Scan for the cell matching the given text and deliver its (x, y) coordinate at center. 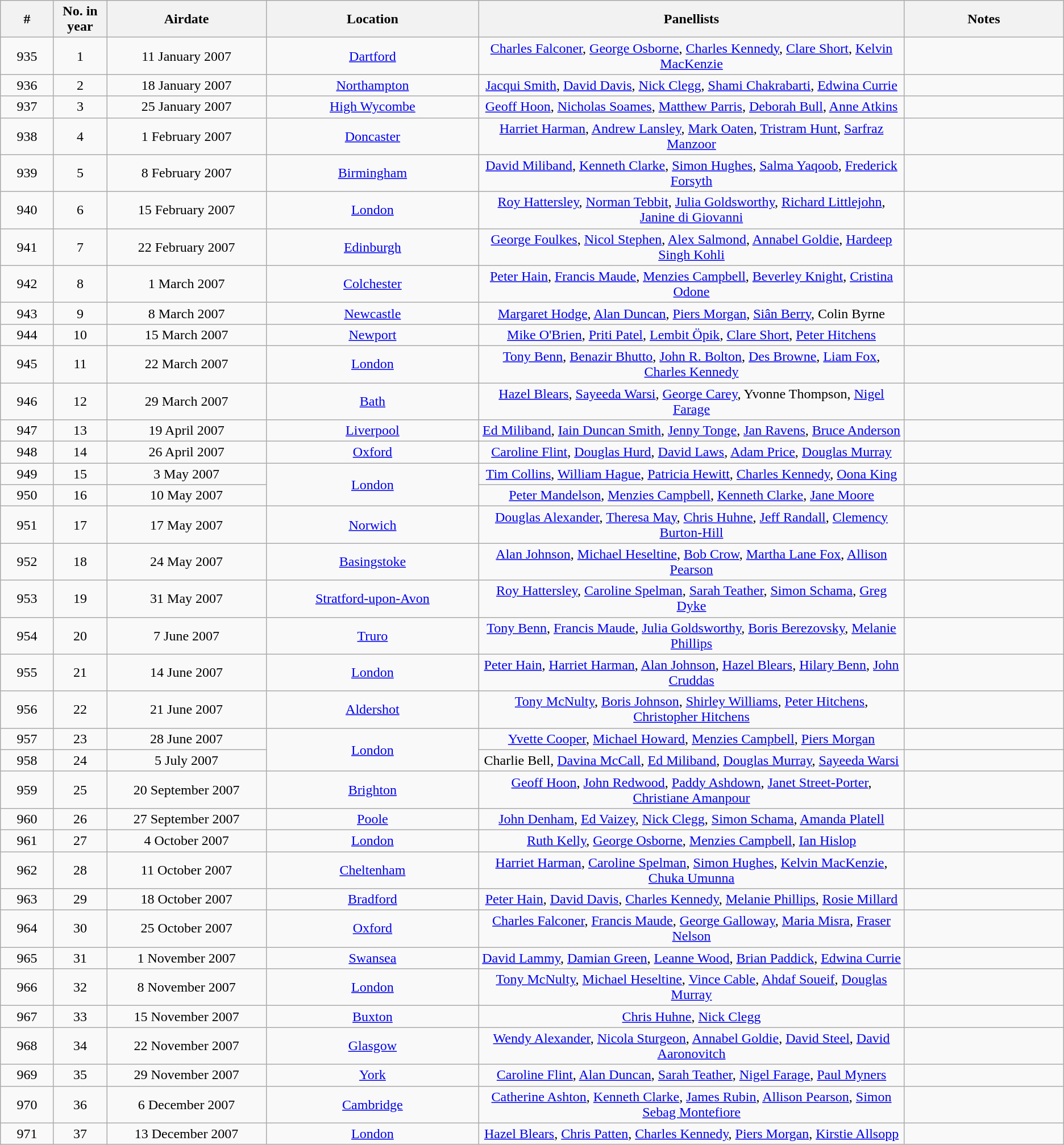
962 (27, 869)
17 May 2007 (186, 525)
Margaret Hodge, Alan Duncan, Piers Morgan, Siân Berry, Colin Byrne (691, 313)
8 February 2007 (186, 173)
Panellists (691, 19)
Geoff Hoon, John Redwood, Paddy Ashdown, Janet Street-Porter, Christiane Amanpour (691, 790)
Northampton (372, 85)
Tony Benn, Benazir Bhutto, John R. Bolton, Des Browne, Liam Fox, Charles Kennedy (691, 364)
967 (27, 1017)
15 November 2007 (186, 1017)
949 (27, 474)
Hazel Blears, Chris Patten, Charles Kennedy, Piers Morgan, Kirstie Allsopp (691, 1134)
27 September 2007 (186, 819)
37 (80, 1134)
32 (80, 988)
Charles Falconer, George Osborne, Charles Kennedy, Clare Short, Kelvin MacKenzie (691, 56)
1 (80, 56)
5 July 2007 (186, 760)
963 (27, 900)
1 February 2007 (186, 136)
Birmingham (372, 173)
Peter Hain, Harriet Harman, Alan Johnson, Hazel Blears, Hilary Benn, John Cruddas (691, 673)
6 (80, 210)
26 April 2007 (186, 452)
Tony McNulty, Michael Heseltine, Vince Cable, Ahdaf Soueif, Douglas Murray (691, 988)
Bath (372, 401)
Caroline Flint, Douglas Hurd, David Laws, Adam Price, Douglas Murray (691, 452)
8 March 2007 (186, 313)
31 (80, 958)
13 (80, 431)
David Miliband, Kenneth Clarke, Simon Hughes, Salma Yaqoob, Frederick Forsyth (691, 173)
18 October 2007 (186, 900)
13 December 2007 (186, 1134)
34 (80, 1046)
28 (80, 869)
21 (80, 673)
Truro (372, 635)
953 (27, 599)
1 March 2007 (186, 284)
Location (372, 19)
18 (80, 561)
Peter Mandelson, Menzies Campbell, Kenneth Clarke, Jane Moore (691, 496)
968 (27, 1046)
Brighton (372, 790)
16 (80, 496)
No. in year (80, 19)
970 (27, 1105)
935 (27, 56)
18 January 2007 (186, 85)
10 (80, 335)
22 November 2007 (186, 1046)
1 November 2007 (186, 958)
19 April 2007 (186, 431)
5 (80, 173)
Douglas Alexander, Theresa May, Chris Huhne, Jeff Randall, Clemency Burton-Hill (691, 525)
Chris Huhne, Nick Clegg (691, 1017)
22 (80, 709)
11 January 2007 (186, 56)
Glasgow (372, 1046)
Ed Miliband, Iain Duncan Smith, Jenny Tonge, Jan Ravens, Bruce Anderson (691, 431)
22 March 2007 (186, 364)
3 May 2007 (186, 474)
938 (27, 136)
7 June 2007 (186, 635)
Mike O'Brien, Priti Patel, Lembit Öpik, Clare Short, Peter Hitchens (691, 335)
20 (80, 635)
24 May 2007 (186, 561)
Stratford-upon-Avon (372, 599)
15 February 2007 (186, 210)
15 March 2007 (186, 335)
951 (27, 525)
966 (27, 988)
Charles Falconer, Francis Maude, George Galloway, Maria Misra, Fraser Nelson (691, 929)
25 October 2007 (186, 929)
9 (80, 313)
27 (80, 840)
17 (80, 525)
Alan Johnson, Michael Heseltine, Bob Crow, Martha Lane Fox, Allison Pearson (691, 561)
John Denham, Ed Vaizey, Nick Clegg, Simon Schama, Amanda Platell (691, 819)
14 June 2007 (186, 673)
25 (80, 790)
950 (27, 496)
936 (27, 85)
957 (27, 739)
Peter Hain, Francis Maude, Menzies Campbell, Beverley Knight, Cristina Odone (691, 284)
20 September 2007 (186, 790)
15 (80, 474)
Notes (984, 19)
35 (80, 1075)
Doncaster (372, 136)
29 (80, 900)
942 (27, 284)
944 (27, 335)
8 November 2007 (186, 988)
964 (27, 929)
David Lammy, Damian Green, Leanne Wood, Brian Paddick, Edwina Currie (691, 958)
Roy Hattersley, Norman Tebbit, Julia Goldsworthy, Richard Littlejohn, Janine di Giovanni (691, 210)
Geoff Hoon, Nicholas Soames, Matthew Parris, Deborah Bull, Anne Atkins (691, 107)
21 June 2007 (186, 709)
12 (80, 401)
8 (80, 284)
Tony Benn, Francis Maude, Julia Goldsworthy, Boris Berezovsky, Melanie Phillips (691, 635)
4 October 2007 (186, 840)
Poole (372, 819)
Wendy Alexander, Nicola Sturgeon, Annabel Goldie, David Steel, David Aaronovitch (691, 1046)
Dartford (372, 56)
29 November 2007 (186, 1075)
959 (27, 790)
Tony McNulty, Boris Johnson, Shirley Williams, Peter Hitchens, Christopher Hitchens (691, 709)
Ruth Kelly, George Osborne, Menzies Campbell, Ian Hislop (691, 840)
971 (27, 1134)
955 (27, 673)
36 (80, 1105)
22 February 2007 (186, 247)
Catherine Ashton, Kenneth Clarke, James Rubin, Allison Pearson, Simon Sebag Montefiore (691, 1105)
Swansea (372, 958)
6 December 2007 (186, 1105)
940 (27, 210)
Bradford (372, 900)
Tim Collins, William Hague, Patricia Hewitt, Charles Kennedy, Oona King (691, 474)
Norwich (372, 525)
24 (80, 760)
952 (27, 561)
Newcastle (372, 313)
High Wycombe (372, 107)
948 (27, 452)
19 (80, 599)
Peter Hain, David Davis, Charles Kennedy, Melanie Phillips, Rosie Millard (691, 900)
11 October 2007 (186, 869)
Basingstoke (372, 561)
George Foulkes, Nicol Stephen, Alex Salmond, Annabel Goldie, Hardeep Singh Kohli (691, 247)
14 (80, 452)
Cheltenham (372, 869)
23 (80, 739)
26 (80, 819)
960 (27, 819)
946 (27, 401)
25 January 2007 (186, 107)
Cambridge (372, 1105)
7 (80, 247)
965 (27, 958)
956 (27, 709)
Caroline Flint, Alan Duncan, Sarah Teather, Nigel Farage, Paul Myners (691, 1075)
Harriet Harman, Caroline Spelman, Simon Hughes, Kelvin MacKenzie, Chuka Umunna (691, 869)
Edinburgh (372, 247)
Airdate (186, 19)
10 May 2007 (186, 496)
Charlie Bell, Davina McCall, Ed Miliband, Douglas Murray, Sayeeda Warsi (691, 760)
958 (27, 760)
4 (80, 136)
Aldershot (372, 709)
31 May 2007 (186, 599)
3 (80, 107)
941 (27, 247)
Colchester (372, 284)
29 March 2007 (186, 401)
969 (27, 1075)
# (27, 19)
Harriet Harman, Andrew Lansley, Mark Oaten, Tristram Hunt, Sarfraz Manzoor (691, 136)
943 (27, 313)
York (372, 1075)
30 (80, 929)
937 (27, 107)
28 June 2007 (186, 739)
961 (27, 840)
Buxton (372, 1017)
954 (27, 635)
Liverpool (372, 431)
Jacqui Smith, David Davis, Nick Clegg, Shami Chakrabarti, Edwina Currie (691, 85)
Hazel Blears, Sayeeda Warsi, George Carey, Yvonne Thompson, Nigel Farage (691, 401)
2 (80, 85)
Newport (372, 335)
Yvette Cooper, Michael Howard, Menzies Campbell, Piers Morgan (691, 739)
Roy Hattersley, Caroline Spelman, Sarah Teather, Simon Schama, Greg Dyke (691, 599)
939 (27, 173)
11 (80, 364)
947 (27, 431)
33 (80, 1017)
945 (27, 364)
